Scan for the cell matching the given text and deliver its (x, y) coordinate at center. 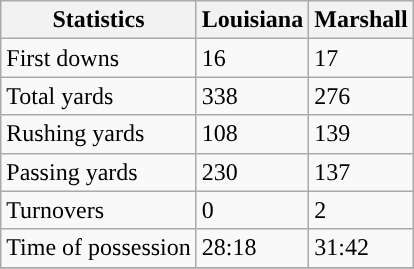
17 (361, 58)
Turnovers (99, 210)
230 (252, 172)
Statistics (99, 20)
Louisiana (252, 20)
0 (252, 210)
2 (361, 210)
16 (252, 58)
28:18 (252, 248)
Rushing yards (99, 134)
137 (361, 172)
Passing yards (99, 172)
31:42 (361, 248)
338 (252, 96)
108 (252, 134)
276 (361, 96)
139 (361, 134)
First downs (99, 58)
Total yards (99, 96)
Time of possession (99, 248)
Marshall (361, 20)
